Locate the cell with the specified text and output its [X, Y] center coordinate. 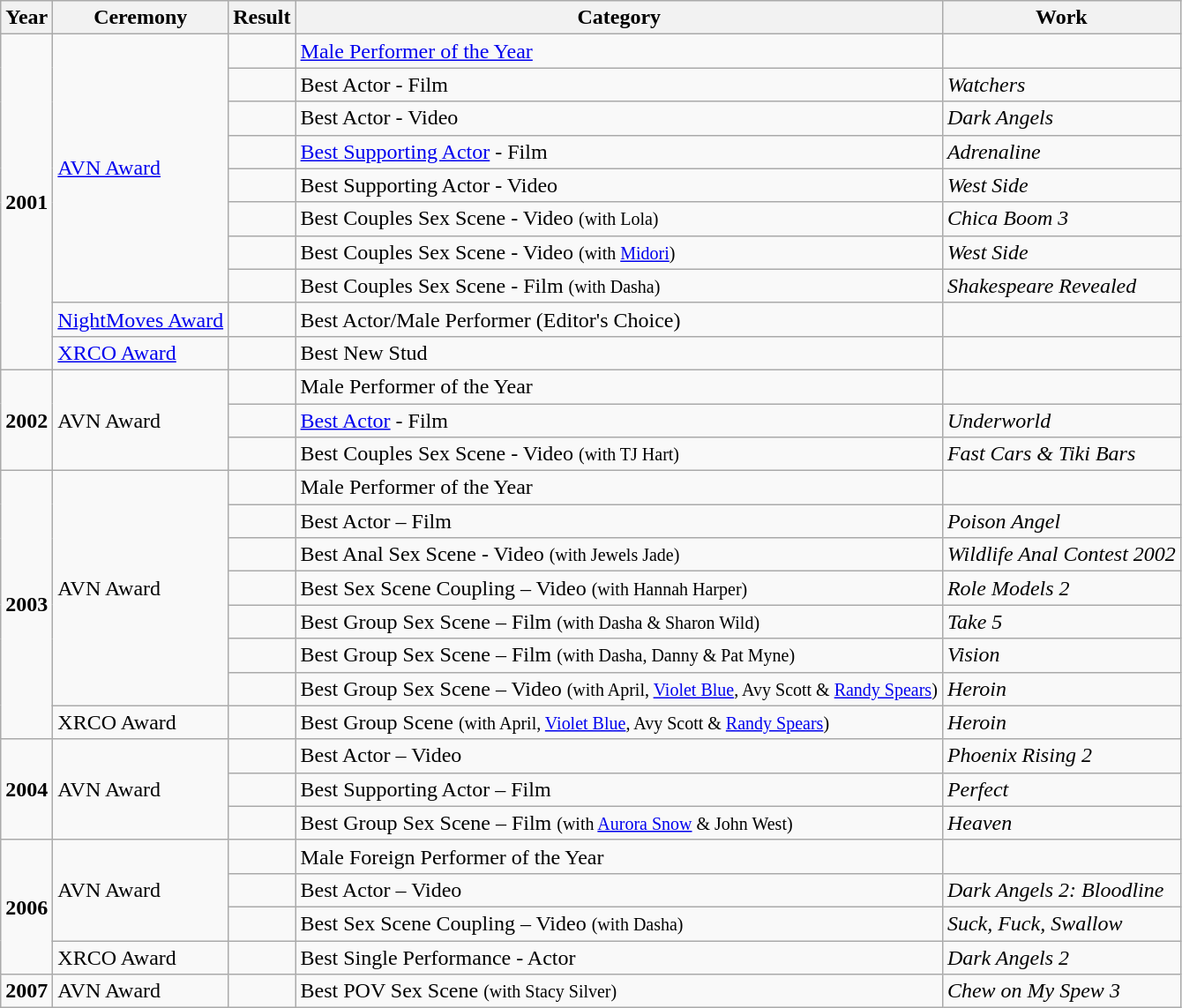
Best POV Sex Scene (with Stacy Silver) [619, 991]
Best Couples Sex Scene - Film (with Dasha) [619, 286]
Best Actor - Video [619, 118]
Best Actor/Male Performer (Editor's Choice) [619, 319]
Heaven [1061, 823]
Best Group Sex Scene – Video (with April, Violet Blue, Avy Scott & Randy Spears) [619, 689]
Result [262, 18]
Poison Angel [1061, 521]
Best Single Performance - Actor [619, 957]
Category [619, 18]
2006 [26, 907]
Role Models 2 [1061, 588]
Best Couples Sex Scene - Video (with Midori) [619, 252]
Dark Angels 2: Bloodline [1061, 890]
2007 [26, 991]
Ceremony [141, 18]
2004 [26, 789]
Adrenaline [1061, 152]
Best Supporting Actor - Video [619, 185]
Best Couples Sex Scene - Video (with Lola) [619, 219]
Best Group Sex Scene – Film (with Aurora Snow & John West) [619, 823]
Underworld [1061, 421]
2002 [26, 420]
Best New Stud [619, 353]
Chica Boom 3 [1061, 219]
Year [26, 18]
Vision [1061, 655]
Take 5 [1061, 622]
Best Group Scene (with April, Violet Blue, Avy Scott & Randy Spears) [619, 722]
Work [1061, 18]
Best Actor – Film [619, 521]
Dark Angels [1061, 118]
Dark Angels 2 [1061, 957]
Suck, Fuck, Swallow [1061, 923]
2003 [26, 605]
2001 [26, 203]
Best Couples Sex Scene - Video (with TJ Hart) [619, 454]
Shakespeare Revealed [1061, 286]
Male Foreign Performer of the Year [619, 856]
Best Sex Scene Coupling – Video (with Dasha) [619, 923]
Chew on My Spew 3 [1061, 991]
Wildlife Anal Contest 2002 [1061, 555]
Best Supporting Actor - Film [619, 152]
Best Sex Scene Coupling – Video (with Hannah Harper) [619, 588]
Perfect [1061, 789]
NightMoves Award [141, 319]
Watchers [1061, 85]
Best Supporting Actor – Film [619, 789]
Best Group Sex Scene – Film (with Dasha, Danny & Pat Myne) [619, 655]
Phoenix Rising 2 [1061, 756]
Fast Cars & Tiki Bars [1061, 454]
Best Group Sex Scene – Film (with Dasha & Sharon Wild) [619, 622]
Best Anal Sex Scene - Video (with Jewels Jade) [619, 555]
